Locate the cell with the specified text and output its (X, Y) center coordinate. 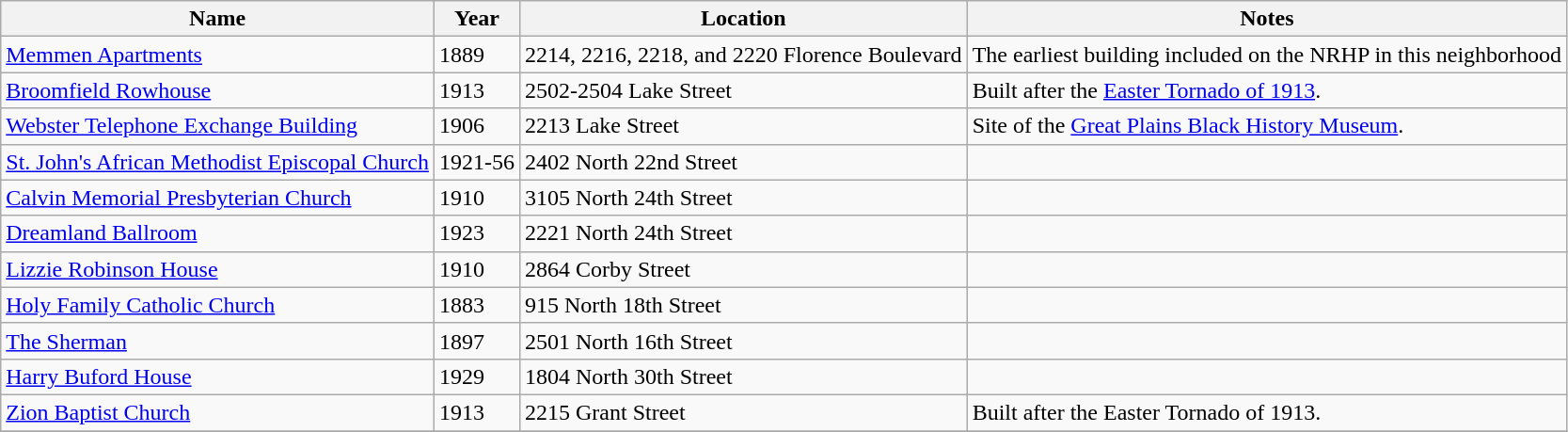
Broomfield Rowhouse (218, 90)
2501 North 16th Street (743, 341)
1897 (476, 341)
Memmen Apartments (218, 55)
2213 Lake Street (743, 126)
Zion Baptist Church (218, 412)
Lizzie Robinson House (218, 269)
2214, 2216, 2218, and 2220 Florence Boulevard (743, 55)
Name (218, 19)
915 North 18th Street (743, 305)
1883 (476, 305)
1929 (476, 376)
2502-2504 Lake Street (743, 90)
Dreamland Ballroom (218, 233)
2215 Grant Street (743, 412)
Year (476, 19)
2221 North 24th Street (743, 233)
Notes (1266, 19)
St. John's African Methodist Episcopal Church (218, 162)
The Sherman (218, 341)
3105 North 24th Street (743, 198)
Site of the Great Plains Black History Museum. (1266, 126)
The earliest building included on the NRHP in this neighborhood (1266, 55)
1906 (476, 126)
2864 Corby Street (743, 269)
1804 North 30th Street (743, 376)
1921-56 (476, 162)
Harry Buford House (218, 376)
Calvin Memorial Presbyterian Church (218, 198)
1889 (476, 55)
2402 North 22nd Street (743, 162)
Holy Family Catholic Church (218, 305)
1923 (476, 233)
Webster Telephone Exchange Building (218, 126)
Location (743, 19)
